Detect which cell encompasses the target text, then output its (x, y) center coordinate. 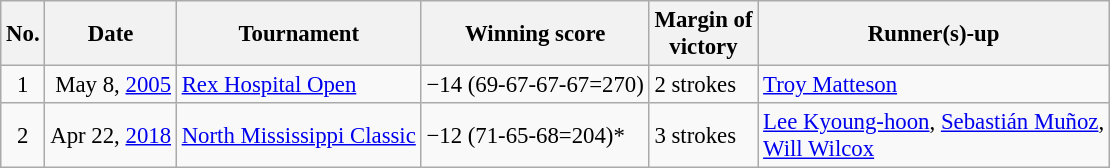
Margin ofvictory (704, 34)
Troy Matteson (934, 85)
2 strokes (704, 85)
−14 (69-67-67-67=270) (535, 85)
Winning score (535, 34)
No. (23, 34)
1 (23, 85)
2 (23, 136)
−12 (71-65-68=204)* (535, 136)
Rex Hospital Open (298, 85)
Lee Kyoung-hoon, Sebastián Muñoz, Will Wilcox (934, 136)
Apr 22, 2018 (110, 136)
3 strokes (704, 136)
Runner(s)-up (934, 34)
Tournament (298, 34)
North Mississippi Classic (298, 136)
May 8, 2005 (110, 85)
Date (110, 34)
